For the text-containing cell, return its midpoint in [x, y] coordinate format. 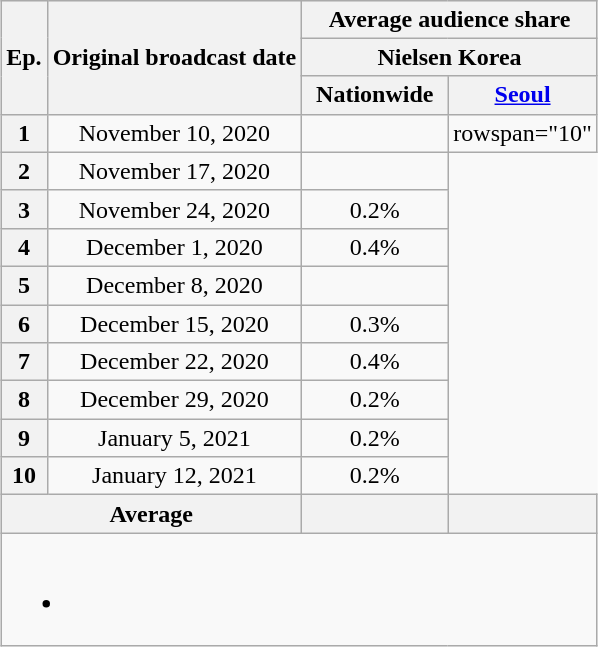
December 15, 2020 [174, 323]
Average audience share [450, 19]
0.3% [375, 323]
November 10, 2020 [174, 133]
January 12, 2021 [174, 476]
6 [24, 323]
December 8, 2020 [174, 285]
Nielsen Korea [450, 57]
Original broadcast date [174, 57]
2 [24, 171]
November 17, 2020 [174, 171]
January 5, 2021 [174, 438]
December 29, 2020 [174, 400]
10 [24, 476]
9 [24, 438]
November 24, 2020 [174, 209]
Ep. [24, 57]
Average [152, 514]
4 [24, 247]
December 22, 2020 [174, 362]
rowspan="10" [523, 133]
5 [24, 285]
1 [24, 133]
Nationwide [375, 95]
Seoul [523, 95]
3 [24, 209]
8 [24, 400]
7 [24, 362]
December 1, 2020 [174, 247]
